Detect which cell encompasses the target text, then output its (x, y) center coordinate. 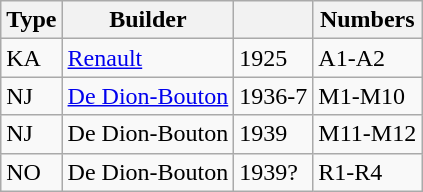
A1-A2 (368, 58)
1936-7 (274, 96)
M11-M12 (368, 134)
Type (32, 20)
Renault (148, 58)
1925 (274, 58)
Numbers (368, 20)
1939? (274, 172)
1939 (274, 134)
Builder (148, 20)
R1-R4 (368, 172)
M1-M10 (368, 96)
NO (32, 172)
KA (32, 58)
